Locate the cell with the specified text and output its [X, Y] center coordinate. 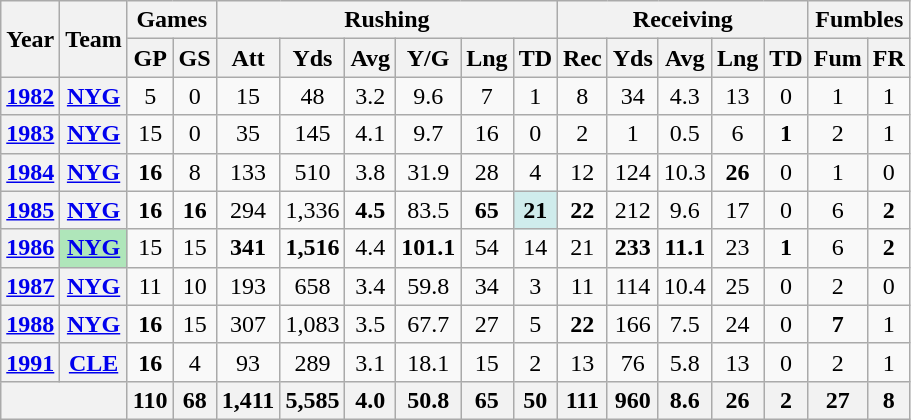
307 [248, 324]
193 [248, 286]
3.2 [370, 96]
GS [194, 58]
124 [632, 172]
1986 [30, 248]
289 [312, 362]
8.6 [684, 400]
3.4 [370, 286]
101.1 [428, 248]
Rushing [386, 20]
510 [312, 172]
28 [487, 172]
1985 [30, 210]
3.5 [370, 324]
Att [248, 58]
1991 [30, 362]
48 [312, 96]
67.7 [428, 324]
14 [535, 248]
10.4 [684, 286]
212 [632, 210]
233 [632, 248]
Year [30, 39]
17 [737, 210]
25 [737, 286]
18.1 [428, 362]
111 [583, 400]
4.5 [370, 210]
50 [535, 400]
3 [535, 286]
145 [312, 134]
7.5 [684, 324]
658 [312, 286]
3.8 [370, 172]
0.5 [684, 134]
12 [583, 172]
24 [737, 324]
1982 [30, 96]
5.8 [684, 362]
GP [150, 58]
1,516 [312, 248]
93 [248, 362]
110 [150, 400]
Receiving [684, 20]
1984 [30, 172]
Rec [583, 58]
68 [194, 400]
960 [632, 400]
11.1 [684, 248]
83.5 [428, 210]
9.7 [428, 134]
54 [487, 248]
1,336 [312, 210]
341 [248, 248]
1,411 [248, 400]
1983 [30, 134]
76 [632, 362]
35 [248, 134]
4.4 [370, 248]
166 [632, 324]
Fumbles [859, 20]
10 [194, 286]
4.0 [370, 400]
Team [94, 39]
1,083 [312, 324]
FR [888, 58]
50.8 [428, 400]
10.3 [684, 172]
4.3 [684, 96]
Fum [838, 58]
1987 [30, 286]
5,585 [312, 400]
294 [248, 210]
133 [248, 172]
114 [632, 286]
31.9 [428, 172]
Y/G [428, 58]
4.1 [370, 134]
CLE [94, 362]
23 [737, 248]
3.1 [370, 362]
59.8 [428, 286]
Games [172, 20]
1988 [30, 324]
